Output the (x, y) coordinate of the center of the cell containing the given text.  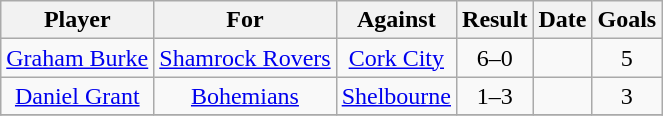
Date (562, 20)
Shamrock Rovers (245, 58)
1–3 (495, 96)
For (245, 20)
Shelbourne (396, 96)
5 (627, 58)
Against (396, 20)
Player (78, 20)
Goals (627, 20)
3 (627, 96)
Graham Burke (78, 58)
Result (495, 20)
Daniel Grant (78, 96)
Bohemians (245, 96)
6–0 (495, 58)
Cork City (396, 58)
